Capture the cell that displays the provided text and extract its [x, y] central coordinate. 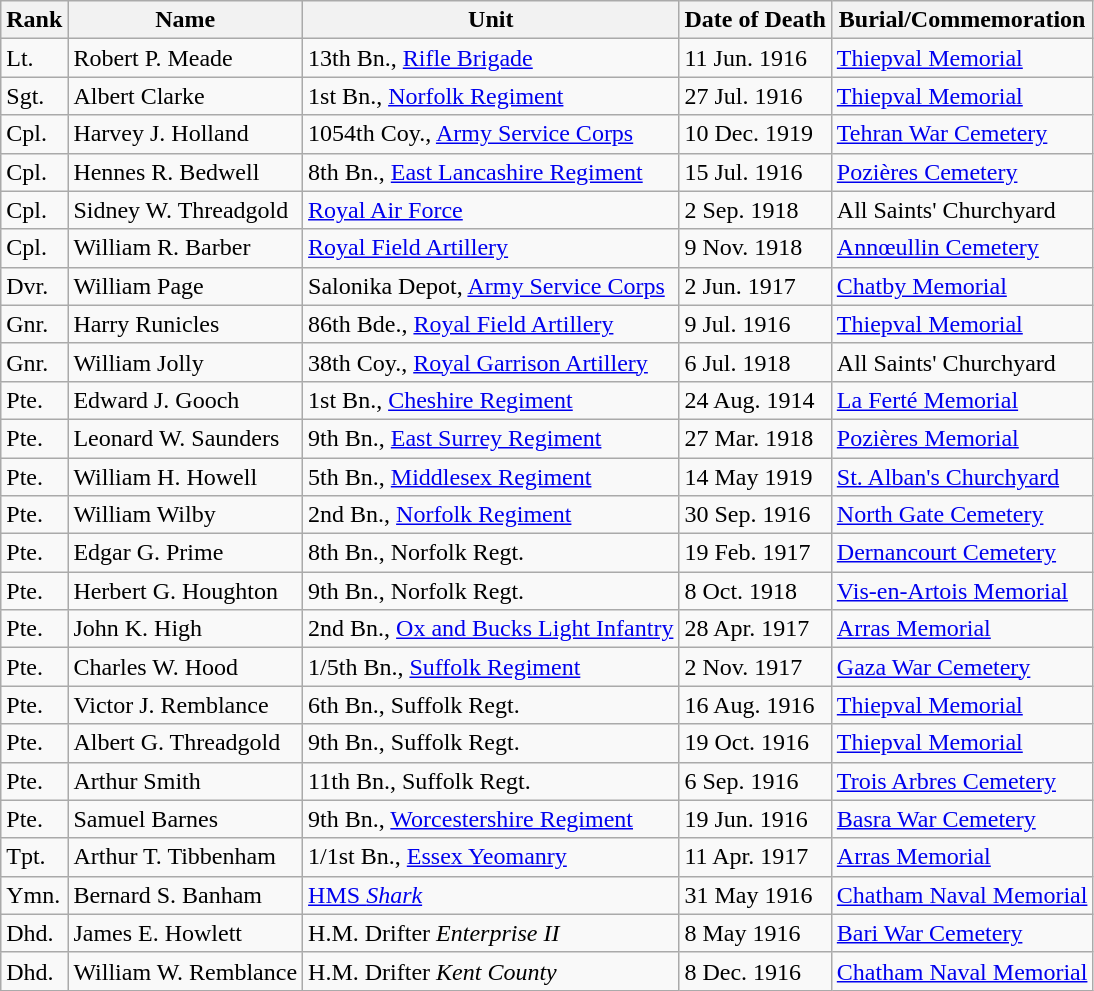
2 Jun. 1917 [755, 286]
Herbert G. Houghton [186, 591]
6 Sep. 1916 [755, 781]
Royal Air Force [491, 210]
27 Mar. 1918 [755, 438]
H.M. Drifter Enterprise II [491, 933]
Salonika Depot, Army Service Corps [491, 286]
19 Jun. 1916 [755, 819]
1st Bn., Norfolk Regiment [491, 96]
1/5th Bn., Suffolk Regiment [491, 667]
Harvey J. Holland [186, 134]
Burial/Commemoration [962, 20]
Dernancourt Cemetery [962, 553]
19 Oct. 1916 [755, 743]
La Ferté Memorial [962, 400]
Annœullin Cemetery [962, 248]
H.M. Drifter Kent County [491, 971]
Arthur Smith [186, 781]
Edward J. Gooch [186, 400]
16 Aug. 1916 [755, 705]
30 Sep. 1916 [755, 515]
11 Apr. 1917 [755, 857]
Gaza War Cemetery [962, 667]
86th Bde., Royal Field Artillery [491, 324]
William R. Barber [186, 248]
Bernard S. Banham [186, 895]
Arthur T. Tibbenham [186, 857]
2 Nov. 1917 [755, 667]
9th Bn., Suffolk Regt. [491, 743]
Date of Death [755, 20]
William W. Remblance [186, 971]
Sidney W. Threadgold [186, 210]
14 May 1919 [755, 477]
13th Bn., Rifle Brigade [491, 58]
Pozières Cemetery [962, 172]
Lt. [34, 58]
Robert P. Meade [186, 58]
William H. Howell [186, 477]
6th Bn., Suffolk Regt. [491, 705]
John K. High [186, 629]
9th Bn., East Surrey Regiment [491, 438]
William Wilby [186, 515]
Ymn. [34, 895]
Samuel Barnes [186, 819]
8 Oct. 1918 [755, 591]
St. Alban's Churchyard [962, 477]
9th Bn., Worcestershire Regiment [491, 819]
Tpt. [34, 857]
HMS Shark [491, 895]
Chatby Memorial [962, 286]
9 Nov. 1918 [755, 248]
8 May 1916 [755, 933]
Hennes R. Bedwell [186, 172]
11th Bn., Suffolk Regt. [491, 781]
27 Jul. 1916 [755, 96]
Trois Arbres Cemetery [962, 781]
Rank [34, 20]
James E. Howlett [186, 933]
1054th Coy., Army Service Corps [491, 134]
Tehran War Cemetery [962, 134]
Sgt. [34, 96]
Vis-en-Artois Memorial [962, 591]
1/1st Bn., Essex Yeomanry [491, 857]
8th Bn., Norfolk Regt. [491, 553]
9th Bn., Norfolk Regt. [491, 591]
Unit [491, 20]
Basra War Cemetery [962, 819]
9 Jul. 1916 [755, 324]
15 Jul. 1916 [755, 172]
8 Dec. 1916 [755, 971]
2 Sep. 1918 [755, 210]
28 Apr. 1917 [755, 629]
2nd Bn., Norfolk Regiment [491, 515]
19 Feb. 1917 [755, 553]
Name [186, 20]
6 Jul. 1918 [755, 362]
Bari War Cemetery [962, 933]
38th Coy., Royal Garrison Artillery [491, 362]
24 Aug. 1914 [755, 400]
Pozières Memorial [962, 438]
Albert Clarke [186, 96]
11 Jun. 1916 [755, 58]
1st Bn., Cheshire Regiment [491, 400]
2nd Bn., Ox and Bucks Light Infantry [491, 629]
10 Dec. 1919 [755, 134]
Leonard W. Saunders [186, 438]
Royal Field Artillery [491, 248]
Albert G. Threadgold [186, 743]
31 May 1916 [755, 895]
Edgar G. Prime [186, 553]
North Gate Cemetery [962, 515]
Dvr. [34, 286]
8th Bn., East Lancashire Regiment [491, 172]
Harry Runicles [186, 324]
William Jolly [186, 362]
Charles W. Hood [186, 667]
William Page [186, 286]
5th Bn., Middlesex Regiment [491, 477]
Victor J. Remblance [186, 705]
